From the cell containing the given text, extract its center point as (X, Y) coordinate. 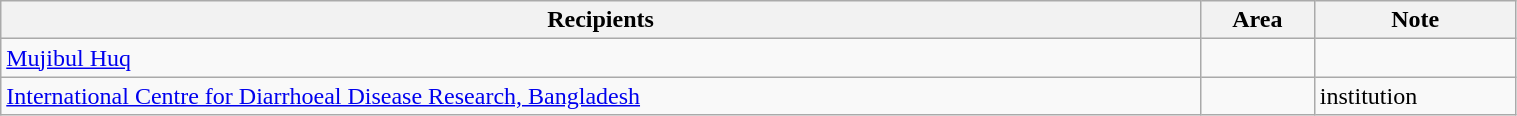
Mujibul Huq (601, 58)
institution (1415, 96)
Recipients (601, 20)
Note (1415, 20)
Area (1257, 20)
International Centre for Diarrhoeal Disease Research, Bangladesh (601, 96)
